Locate the cell with the specified text and output its [X, Y] center coordinate. 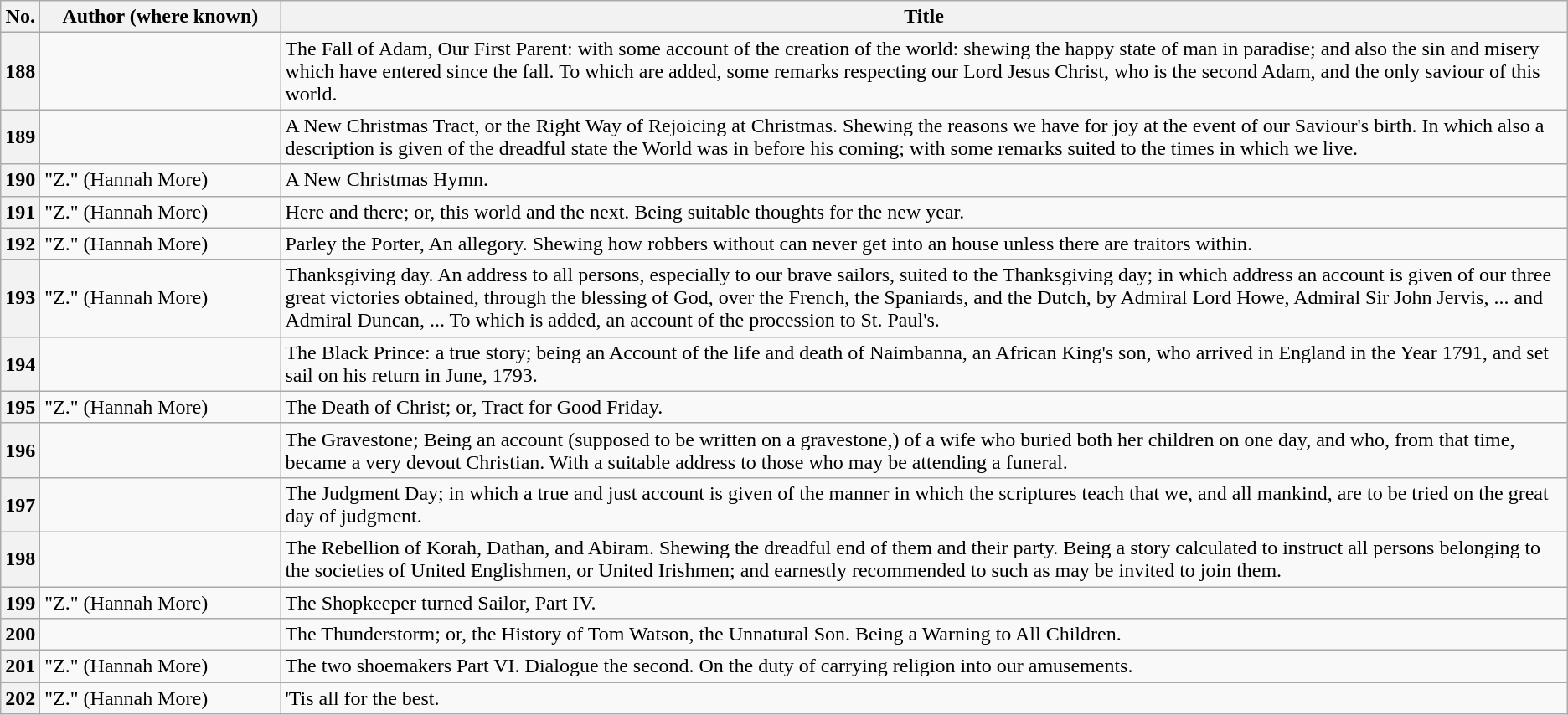
200 [20, 635]
191 [20, 212]
Title [924, 17]
192 [20, 244]
'Tis all for the best. [924, 698]
193 [20, 298]
The Death of Christ; or, Tract for Good Friday. [924, 407]
198 [20, 559]
196 [20, 450]
A New Christmas Hymn. [924, 180]
189 [20, 137]
195 [20, 407]
No. [20, 17]
197 [20, 504]
The Shopkeeper turned Sailor, Part IV. [924, 602]
The two shoemakers Part VI. Dialogue the second. On the duty of carrying religion into our amusements. [924, 666]
201 [20, 666]
199 [20, 602]
190 [20, 180]
194 [20, 363]
Parley the Porter, An allegory. Shewing how robbers without can never get into an house unless there are traitors within. [924, 244]
Here and there; or, this world and the next. Being suitable thoughts for the new year. [924, 212]
The Thunderstorm; or, the History of Tom Watson, the Unnatural Son. Being a Warning to All Children. [924, 635]
202 [20, 698]
188 [20, 71]
Author (where known) [161, 17]
